Return (X, Y) of the center of cell containing provided text 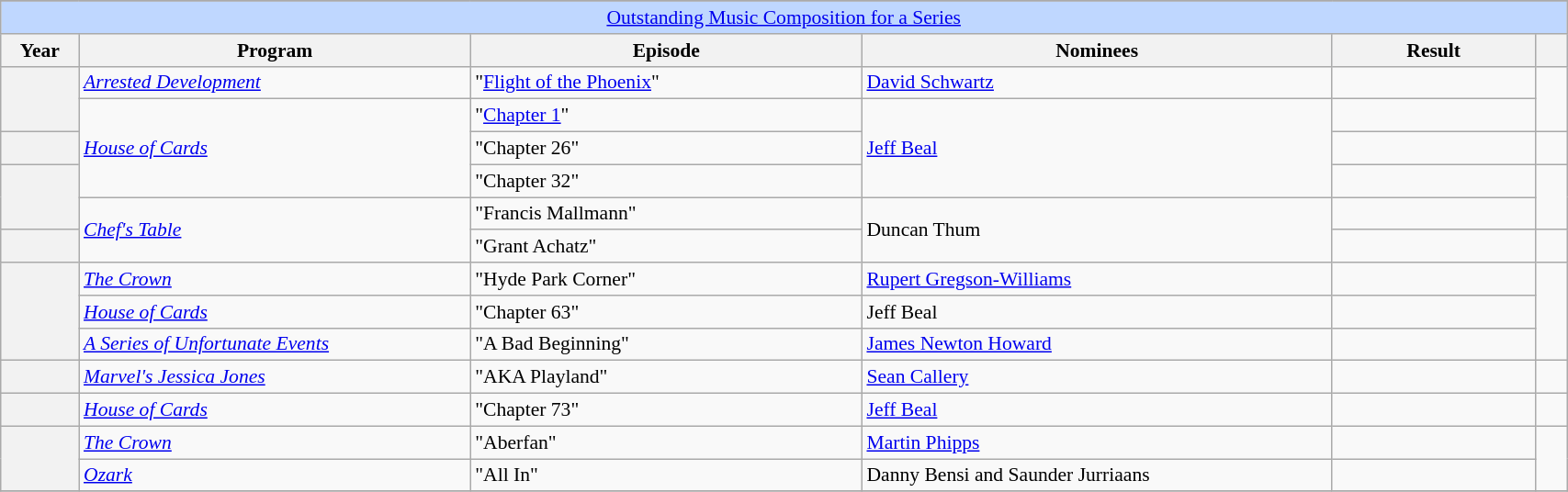
"Chapter 26" (666, 149)
Rupert Gregson-Williams (1097, 279)
Year (40, 50)
"Hyde Park Corner" (666, 279)
Outstanding Music Composition for a Series (784, 17)
"A Bad Beginning" (666, 344)
Marvel's Jessica Jones (275, 377)
David Schwartz (1097, 83)
Episode (666, 50)
Program (275, 50)
"Grant Achatz" (666, 247)
"Flight of the Phoenix" (666, 83)
"All In" (666, 475)
Nominees (1097, 50)
Arrested Development (275, 83)
Chef's Table (275, 229)
A Series of Unfortunate Events (275, 344)
"Aberfan" (666, 442)
"Chapter 63" (666, 312)
Martin Phipps (1097, 442)
"AKA Playland" (666, 377)
Sean Callery (1097, 377)
Result (1434, 50)
"Chapter 32" (666, 181)
Duncan Thum (1097, 229)
"Francis Mallmann" (666, 214)
"Chapter 73" (666, 410)
"Chapter 1" (666, 116)
Danny Bensi and Saunder Jurriaans (1097, 475)
Ozark (275, 475)
James Newton Howard (1097, 344)
